Determine the [x, y] coordinate at the center of the cell enclosing the given text.  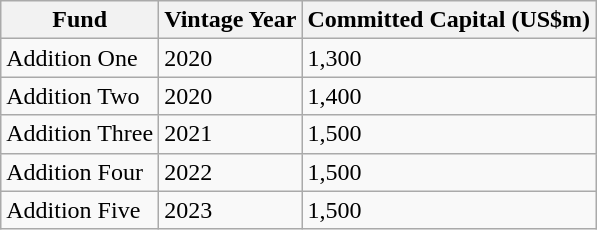
2022 [230, 172]
Addition Two [80, 96]
Vintage Year [230, 20]
Addition One [80, 58]
Addition Three [80, 134]
Addition Five [80, 210]
Addition Four [80, 172]
Fund [80, 20]
2021 [230, 134]
2023 [230, 210]
1,400 [449, 96]
1,300 [449, 58]
Committed Capital (US$m) [449, 20]
